Provide the (x, y) coordinate of the cell's center where the given text is located.  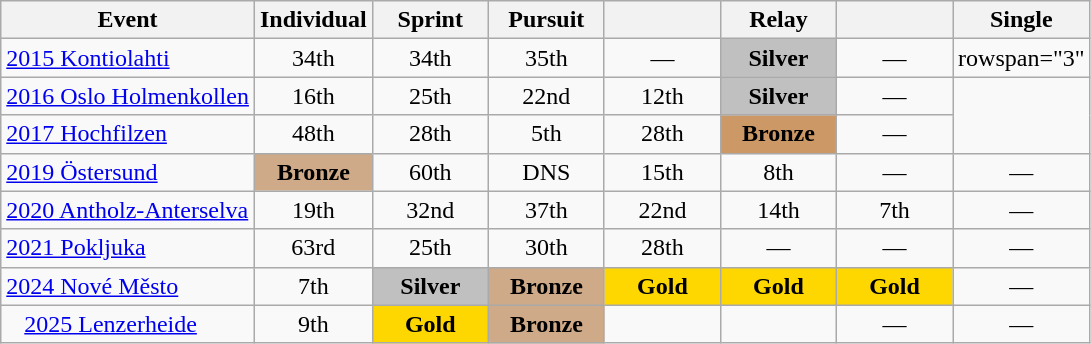
48th (313, 134)
16th (313, 96)
15th (662, 172)
2015 Kontiolahti (128, 58)
rowspan="3" (1022, 58)
30th (546, 248)
2021 Pokljuka (128, 248)
Relay (778, 20)
12th (662, 96)
63rd (313, 248)
35th (546, 58)
2017 Hochfilzen (128, 134)
2024 Nové Město (128, 286)
2020 Antholz-Anterselva (128, 210)
14th (778, 210)
Pursuit (546, 20)
5th (546, 134)
Single (1022, 20)
2025 Lenzerheide (128, 324)
37th (546, 210)
8th (778, 172)
Sprint (430, 20)
DNS (546, 172)
2019 Östersund (128, 172)
Event (128, 20)
32nd (430, 210)
60th (430, 172)
19th (313, 210)
Individual (313, 20)
2016 Oslo Holmenkollen (128, 96)
9th (313, 324)
